For the text-containing cell, return its midpoint in [x, y] coordinate format. 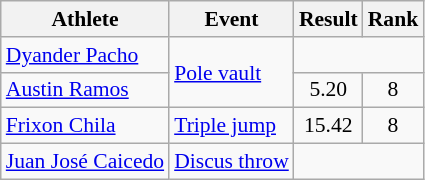
Frixon Chila [85, 126]
15.42 [328, 126]
Dyander Pacho [85, 55]
Pole vault [232, 72]
5.20 [328, 90]
Juan José Caicedo [85, 162]
Result [328, 19]
Rank [394, 19]
Austin Ramos [85, 90]
Triple jump [232, 126]
Athlete [85, 19]
Event [232, 19]
Discus throw [232, 162]
